From the cell containing the given text, extract its center point as [X, Y] coordinate. 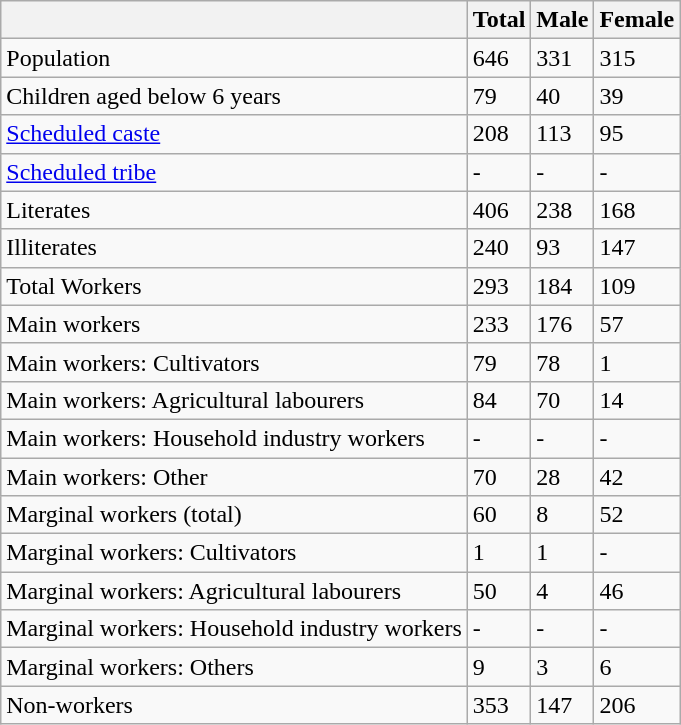
Population [234, 58]
Illiterates [234, 248]
Main workers: Agricultural labourers [234, 400]
Total Workers [234, 286]
8 [562, 515]
Scheduled caste [234, 134]
Non-workers [234, 705]
293 [499, 286]
208 [499, 134]
240 [499, 248]
176 [562, 324]
331 [562, 58]
Total [499, 20]
Main workers: Cultivators [234, 362]
Marginal workers: Household industry workers [234, 629]
Marginal workers (total) [234, 515]
109 [637, 286]
315 [637, 58]
206 [637, 705]
184 [562, 286]
Children aged below 6 years [234, 96]
3 [562, 667]
4 [562, 591]
93 [562, 248]
Male [562, 20]
Main workers: Other [234, 477]
Marginal workers: Others [234, 667]
406 [499, 210]
50 [499, 591]
Main workers [234, 324]
78 [562, 362]
Female [637, 20]
40 [562, 96]
168 [637, 210]
Marginal workers: Agricultural labourers [234, 591]
84 [499, 400]
646 [499, 58]
9 [499, 667]
Literates [234, 210]
60 [499, 515]
353 [499, 705]
28 [562, 477]
Scheduled tribe [234, 172]
57 [637, 324]
238 [562, 210]
Main workers: Household industry workers [234, 438]
233 [499, 324]
39 [637, 96]
46 [637, 591]
14 [637, 400]
6 [637, 667]
113 [562, 134]
95 [637, 134]
Marginal workers: Cultivators [234, 553]
42 [637, 477]
52 [637, 515]
